Locate the cell with the specified text and output its [X, Y] center coordinate. 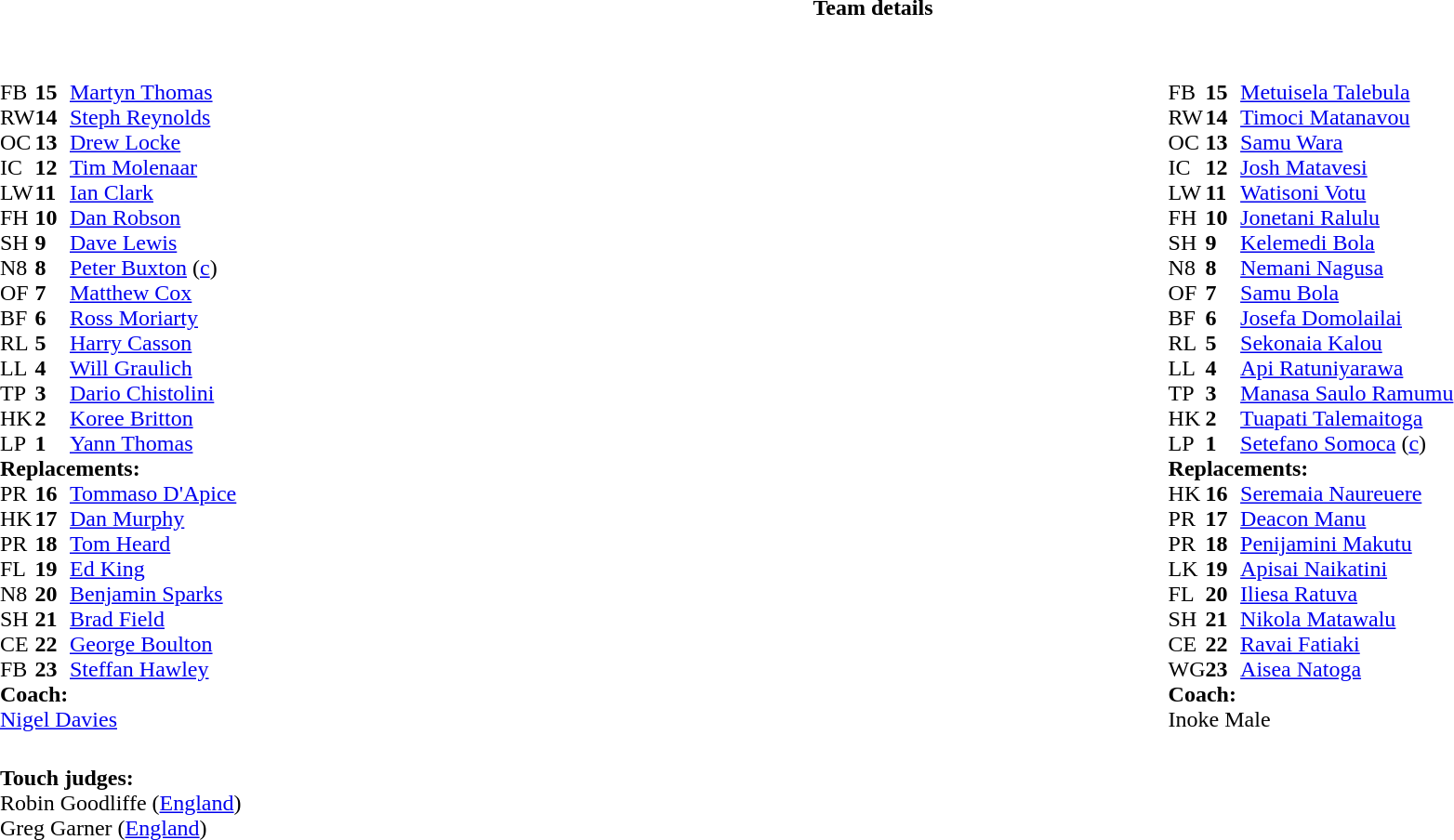
Josefa Domolailai [1346, 318]
Tim Molenaar [152, 167]
Metuisela Talebula [1346, 93]
Seremaia Naureuere [1346, 494]
Will Graulich [152, 368]
Apisai Naikatini [1346, 569]
Yann Thomas [152, 444]
Dan Murphy [152, 518]
Deacon Manu [1346, 518]
Steffan Hawley [152, 669]
Peter Buxton (c) [152, 268]
Samu Wara [1346, 143]
Ross Moriarty [152, 318]
Nemani Nagusa [1346, 268]
Iliesa Ratuva [1346, 595]
Jonetani Ralulu [1346, 217]
Benjamin Sparks [152, 595]
Martyn Thomas [152, 93]
Harry Casson [152, 344]
Dave Lewis [152, 243]
Aisea Natoga [1346, 669]
Sekonaia Kalou [1346, 344]
Josh Matavesi [1346, 167]
Dan Robson [152, 217]
Manasa Saulo Ramumu [1346, 394]
Samu Bola [1346, 294]
Inoke Male [1311, 719]
Watisoni Votu [1346, 193]
Api Ratuniyarawa [1346, 368]
Dario Chistolini [152, 394]
Matthew Cox [152, 294]
Nigel Davies [118, 719]
Koree Britton [152, 418]
Tom Heard [152, 545]
LK [1187, 569]
Setefano Somoca (c) [1346, 444]
WG [1187, 669]
Penijamini Makutu [1346, 545]
Kelemedi Bola [1346, 243]
Drew Locke [152, 143]
Nikola Matawalu [1346, 619]
Tommaso D'Apice [152, 494]
Ed King [152, 569]
Timoci Matanavou [1346, 117]
Ian Clark [152, 193]
Brad Field [152, 619]
George Boulton [152, 645]
Ravai Fatiaki [1346, 645]
Tuapati Talemaitoga [1346, 418]
Steph Reynolds [152, 117]
